Return (x, y) of the center of cell containing provided text 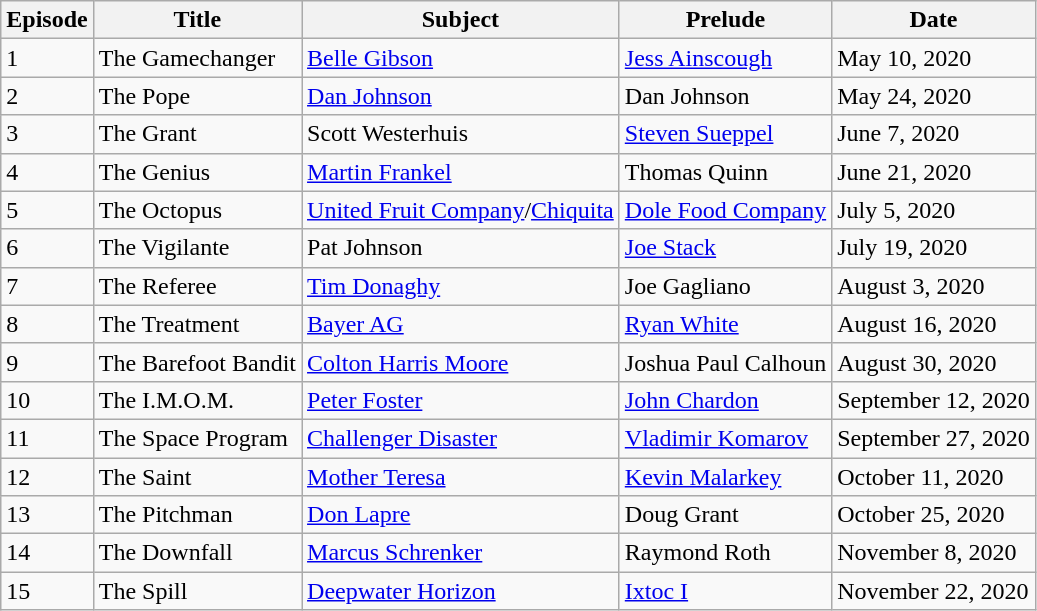
Joe Gagliano (725, 286)
Thomas Quinn (725, 172)
Challenger Disaster (461, 438)
July 5, 2020 (934, 210)
The Grant (197, 134)
Prelude (725, 20)
Joe Stack (725, 248)
10 (47, 400)
July 19, 2020 (934, 248)
Subject (461, 20)
John Chardon (725, 400)
Tim Donaghy (461, 286)
Episode (47, 20)
Ryan White (725, 324)
8 (47, 324)
Jess Ainscough (725, 58)
2 (47, 96)
The Pitchman (197, 515)
3 (47, 134)
15 (47, 591)
June 7, 2020 (934, 134)
The I.M.O.M. (197, 400)
The Gamechanger (197, 58)
Doug Grant (725, 515)
United Fruit Company/Chiquita (461, 210)
Ixtoc I (725, 591)
Don Lapre (461, 515)
October 11, 2020 (934, 477)
9 (47, 362)
Martin Frankel (461, 172)
Deepwater Horizon (461, 591)
Mother Teresa (461, 477)
June 21, 2020 (934, 172)
6 (47, 248)
5 (47, 210)
The Saint (197, 477)
11 (47, 438)
Marcus Schrenker (461, 553)
August 16, 2020 (934, 324)
Pat Johnson (461, 248)
4 (47, 172)
Vladimir Komarov (725, 438)
The Referee (197, 286)
August 30, 2020 (934, 362)
September 12, 2020 (934, 400)
Colton Harris Moore (461, 362)
The Space Program (197, 438)
Joshua Paul Calhoun (725, 362)
May 24, 2020 (934, 96)
Belle Gibson (461, 58)
The Vigilante (197, 248)
Title (197, 20)
November 22, 2020 (934, 591)
The Spill (197, 591)
Date (934, 20)
The Genius (197, 172)
The Pope (197, 96)
May 10, 2020 (934, 58)
Peter Foster (461, 400)
November 8, 2020 (934, 553)
September 27, 2020 (934, 438)
Steven Sueppel (725, 134)
Kevin Malarkey (725, 477)
Bayer AG (461, 324)
The Octopus (197, 210)
13 (47, 515)
The Treatment (197, 324)
7 (47, 286)
The Barefoot Bandit (197, 362)
Dole Food Company (725, 210)
1 (47, 58)
The Downfall (197, 553)
October 25, 2020 (934, 515)
12 (47, 477)
Scott Westerhuis (461, 134)
August 3, 2020 (934, 286)
14 (47, 553)
Raymond Roth (725, 553)
